From the cell containing the given text, extract its center point as (X, Y) coordinate. 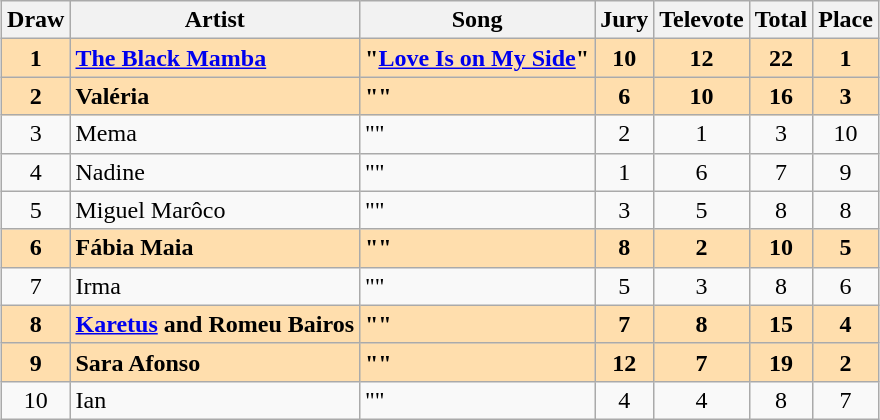
Ian (215, 400)
Irma (215, 286)
Artist (215, 20)
19 (781, 362)
Nadine (215, 172)
Mema (215, 134)
15 (781, 324)
Song (478, 20)
"Love Is on My Side" (478, 58)
Miguel Marôco (215, 210)
Total (781, 20)
Fábia Maia (215, 248)
16 (781, 96)
Karetus and Romeu Bairos (215, 324)
Valéria (215, 96)
Televote (702, 20)
22 (781, 58)
Draw (36, 20)
Sara Afonso (215, 362)
Place (846, 20)
The Black Mamba (215, 58)
Jury (624, 20)
